Return the [x, y] coordinate for the center point of the cell that contains the specified text.  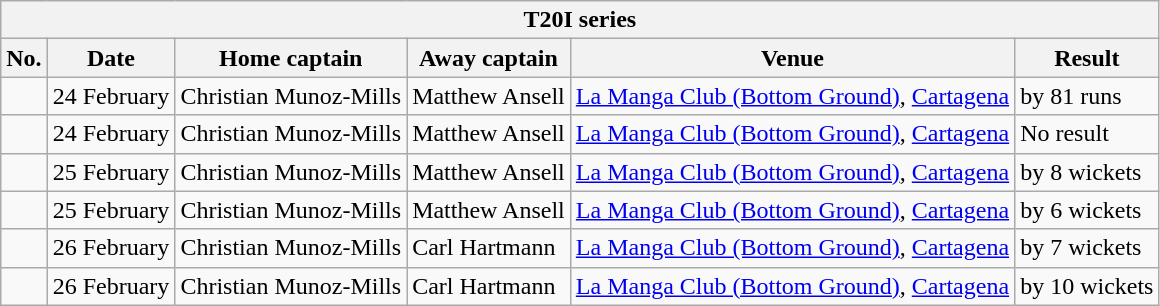
No. [24, 58]
by 8 wickets [1087, 172]
Date [111, 58]
Away captain [489, 58]
Result [1087, 58]
by 81 runs [1087, 96]
by 10 wickets [1087, 286]
Venue [792, 58]
by 7 wickets [1087, 248]
No result [1087, 134]
Home captain [291, 58]
by 6 wickets [1087, 210]
T20I series [580, 20]
